Return the [x, y] coordinate for the center point of the cell that contains the specified text.  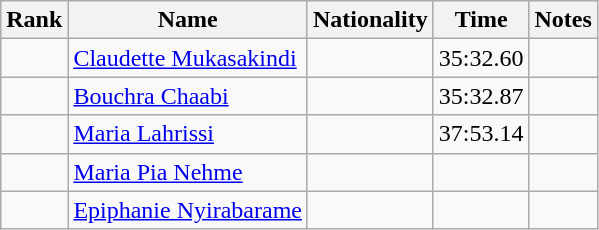
Epiphanie Nyirabarame [188, 210]
Maria Pia Nehme [188, 172]
Bouchra Chaabi [188, 96]
Name [188, 20]
37:53.14 [481, 134]
Rank [34, 20]
35:32.87 [481, 96]
Claudette Mukasakindi [188, 58]
Maria Lahrissi [188, 134]
Notes [563, 20]
Nationality [370, 20]
35:32.60 [481, 58]
Time [481, 20]
